Extract the (X, Y) coordinate from the center of the cell holding the provided text.  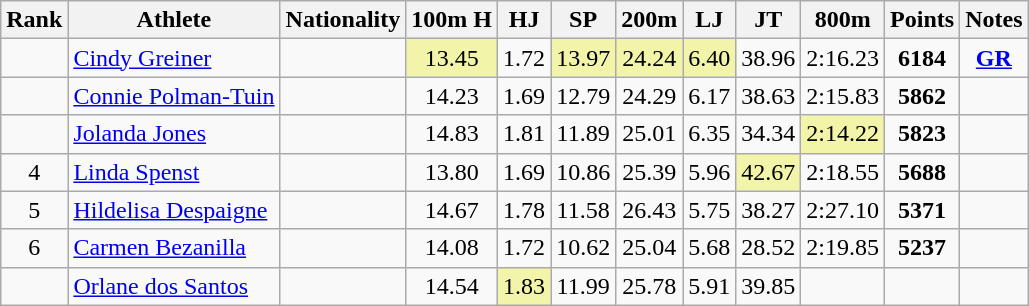
Orlane dos Santos (174, 286)
25.01 (650, 134)
SP (584, 20)
JT (768, 20)
2:16.23 (843, 58)
5 (34, 210)
5688 (922, 172)
11.58 (584, 210)
14.54 (452, 286)
25.39 (650, 172)
Points (922, 20)
6.17 (710, 96)
10.62 (584, 248)
Nationality (343, 20)
34.34 (768, 134)
25.78 (650, 286)
24.29 (650, 96)
Jolanda Jones (174, 134)
11.89 (584, 134)
Hildelisa Despaigne (174, 210)
2:19.85 (843, 248)
5.96 (710, 172)
13.80 (452, 172)
38.63 (768, 96)
13.97 (584, 58)
GR (994, 58)
Cindy Greiner (174, 58)
Connie Polman-Tuin (174, 96)
10.86 (584, 172)
5823 (922, 134)
1.83 (524, 286)
14.08 (452, 248)
28.52 (768, 248)
42.67 (768, 172)
12.79 (584, 96)
1.78 (524, 210)
2:14.22 (843, 134)
5237 (922, 248)
6 (34, 248)
38.27 (768, 210)
5.91 (710, 286)
6184 (922, 58)
14.83 (452, 134)
200m (650, 20)
Notes (994, 20)
5371 (922, 210)
25.04 (650, 248)
26.43 (650, 210)
Linda Spenst (174, 172)
6.35 (710, 134)
4 (34, 172)
1.81 (524, 134)
2:15.83 (843, 96)
LJ (710, 20)
Rank (34, 20)
5.75 (710, 210)
39.85 (768, 286)
5.68 (710, 248)
5862 (922, 96)
6.40 (710, 58)
24.24 (650, 58)
14.67 (452, 210)
13.45 (452, 58)
2:18.55 (843, 172)
Athlete (174, 20)
38.96 (768, 58)
11.99 (584, 286)
14.23 (452, 96)
HJ (524, 20)
Carmen Bezanilla (174, 248)
800m (843, 20)
2:27.10 (843, 210)
100m H (452, 20)
